Provide the [x, y] coordinate of the cell's center where the given text is located.  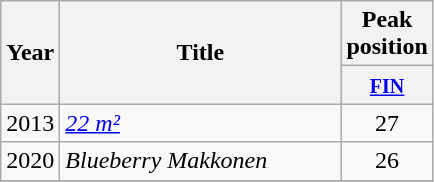
Title [200, 52]
2013 [30, 123]
Peak position [387, 34]
Year [30, 52]
FIN [387, 85]
Blueberry Makkonen [200, 161]
22 m² [200, 123]
2020 [30, 161]
26 [387, 161]
27 [387, 123]
